Determine the [x, y] coordinate at the center of the cell enclosing the given text.  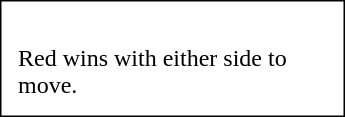
Red wins with either side to move. [172, 58]
